Find where the given text appears and provide that cell's center as (X, Y) coordinate. 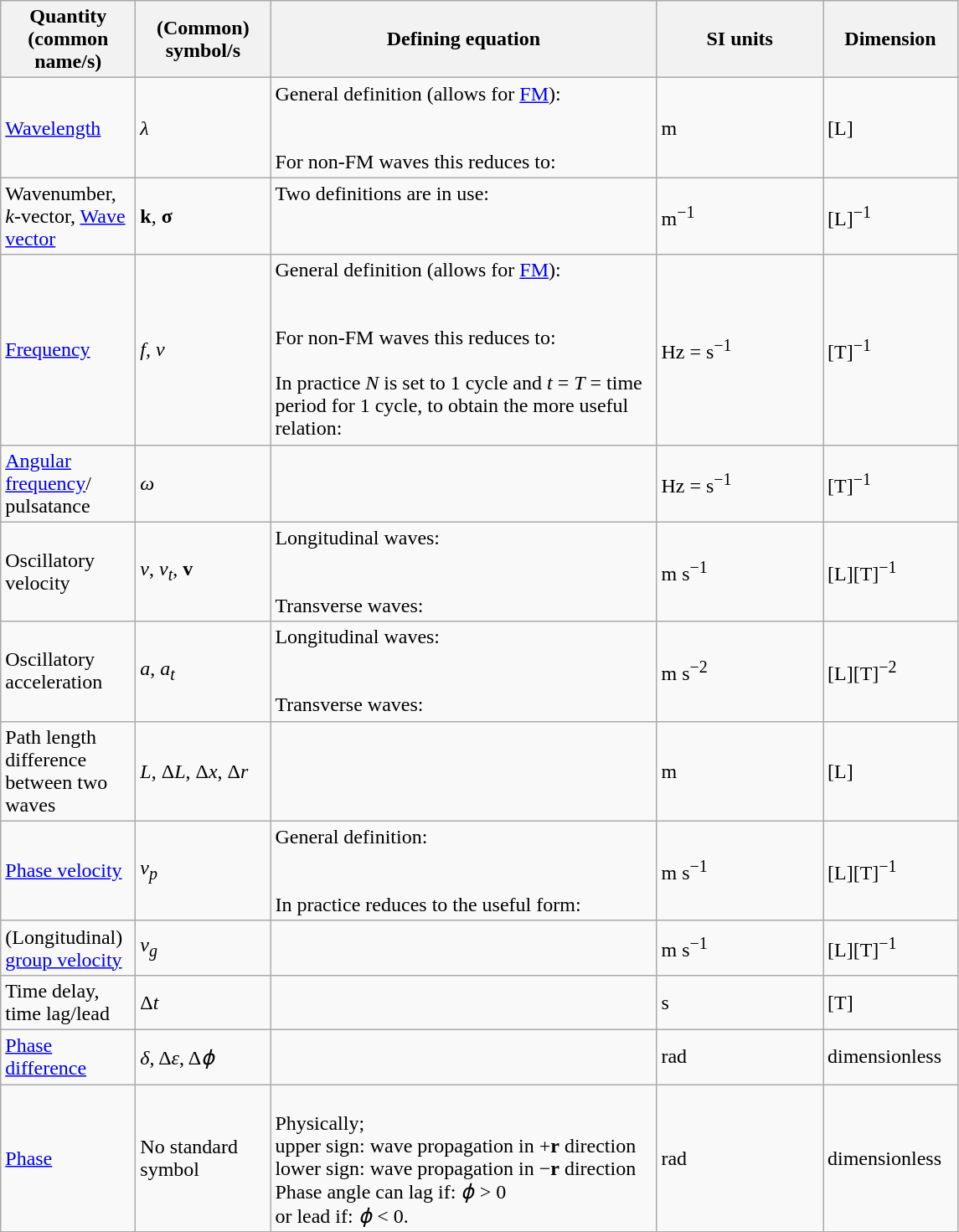
[L]−1 (889, 216)
k, σ (203, 216)
Dimension (889, 39)
Two definitions are in use: (464, 216)
Frequency (69, 350)
Defining equation (464, 39)
a, at (203, 672)
Physically; upper sign: wave propagation in +r direction lower sign: wave propagation in −r directionPhase angle can lag if: ϕ > 0 or lead if: ϕ < 0. (464, 1157)
General definition (allows for FM): For non-FM waves this reduces to: (464, 127)
Oscillatory acceleration (69, 672)
(Common) symbol/s (203, 39)
Phase (69, 1157)
General definition:In practice reduces to the useful form: (464, 871)
Quantity (common name/s) (69, 39)
Path length difference between two waves (69, 771)
m−1 (740, 216)
Angular frequency/ pulsatance (69, 483)
Wavenumber, k-vector, Wave vector (69, 216)
Wavelength (69, 127)
f, ν (203, 350)
λ (203, 127)
v, vt, v (203, 571)
m s−2 (740, 672)
SI units (740, 39)
δ, Δε, Δϕ (203, 1057)
vg (203, 948)
Phase velocity (69, 871)
Δt (203, 1002)
[T] (889, 1002)
s (740, 1002)
Time delay, time lag/lead (69, 1002)
L, ΔL, Δx, Δr (203, 771)
vp (203, 871)
No standard symbol (203, 1157)
[L][T]−2 (889, 672)
(Longitudinal) group velocity (69, 948)
Oscillatory velocity (69, 571)
ω (203, 483)
Phase difference (69, 1057)
